Identify which cell holds the provided text, then report its (X, Y) central coordinate. 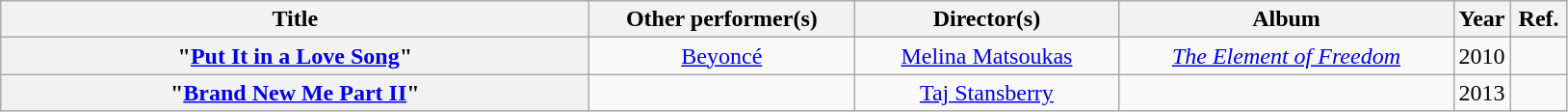
"Put It in a Love Song" (295, 56)
Other performer(s) (722, 19)
Year (1481, 19)
The Element of Freedom (1287, 56)
Taj Stansberry (986, 93)
2010 (1481, 56)
Beyoncé (722, 56)
Ref. (1539, 19)
Director(s) (986, 19)
Album (1287, 19)
"Brand New Me Part II" (295, 93)
Melina Matsoukas (986, 56)
2013 (1481, 93)
Title (295, 19)
